Capture the cell that displays the provided text and extract its (X, Y) central coordinate. 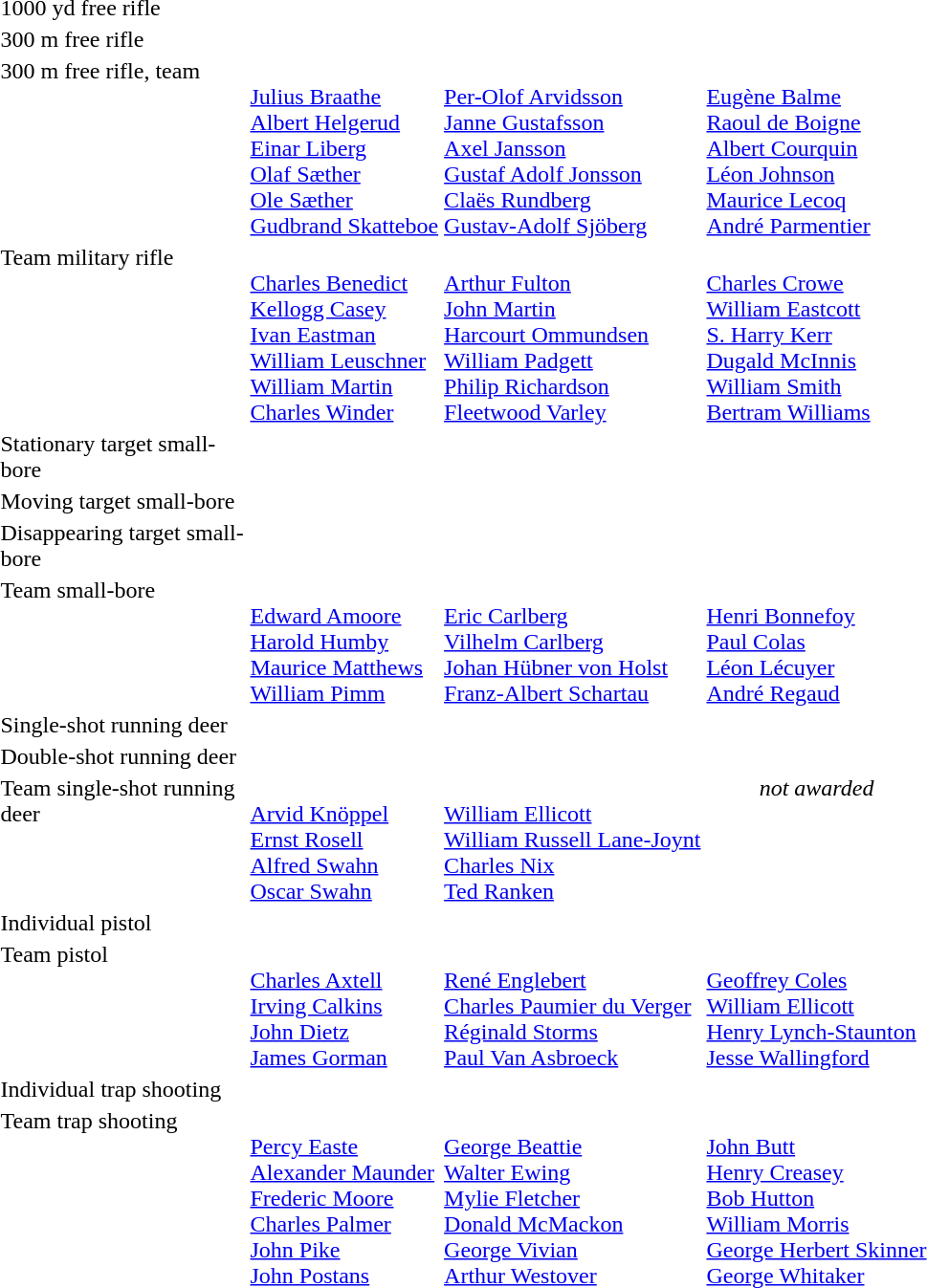
René EnglebertCharles Paumier du VergerRéginald StormsPaul Van Asbroeck (572, 1006)
Charles AxtellIrving CalkinsJohn DietzJames Gorman (344, 1006)
Eric CarlbergVilhelm CarlbergJohan Hübner von HolstFranz-Albert Schartau (572, 642)
Arvid KnöppelErnst RosellAlfred SwahnOscar Swahn (344, 840)
Edward AmooreHarold HumbyMaurice MatthewsWilliam Pimm (344, 642)
Per-Olof ArvidssonJanne GustafssonAxel JanssonGustaf Adolf JonssonClaës RundbergGustav-Adolf Sjöberg (572, 148)
Charles BenedictKellogg CaseyIvan EastmanWilliam LeuschnerWilliam MartinCharles Winder (344, 335)
William EllicottWilliam Russell Lane-JoyntCharles NixTed Ranken (572, 840)
Julius BraatheAlbert HelgerudEinar LibergOlaf SætherOle SætherGudbrand Skatteboe (344, 148)
Arthur FultonJohn MartinHarcourt OmmundsenWilliam PadgettPhilip RichardsonFleetwood Varley (572, 335)
